From the cell containing the given text, extract its center point as [x, y] coordinate. 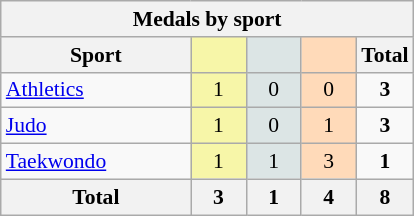
Athletics [96, 90]
Taekwondo [96, 162]
4 [328, 197]
8 [384, 197]
Judo [96, 126]
Medals by sport [208, 19]
Sport [96, 55]
